Provide the (x, y) coordinate of the cell's center where the given text is located.  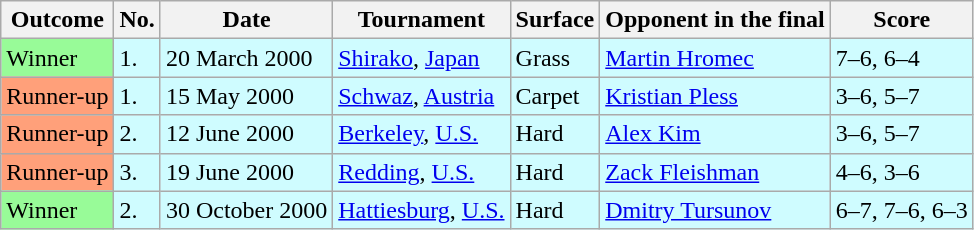
Grass (555, 58)
Carpet (555, 96)
Surface (555, 20)
Score (902, 20)
6–7, 7–6, 6–3 (902, 210)
Redding, U.S. (422, 172)
20 March 2000 (246, 58)
Kristian Pless (715, 96)
Schwaz, Austria (422, 96)
No. (137, 20)
Date (246, 20)
4–6, 3–6 (902, 172)
Shirako, Japan (422, 58)
30 October 2000 (246, 210)
Martin Hromec (715, 58)
Dmitry Tursunov (715, 210)
19 June 2000 (246, 172)
Opponent in the final (715, 20)
Outcome (58, 20)
Tournament (422, 20)
7–6, 6–4 (902, 58)
12 June 2000 (246, 134)
Hattiesburg, U.S. (422, 210)
Alex Kim (715, 134)
Zack Fleishman (715, 172)
15 May 2000 (246, 96)
3. (137, 172)
Berkeley, U.S. (422, 134)
